Scan for the cell matching the given text and deliver its [x, y] coordinate at center. 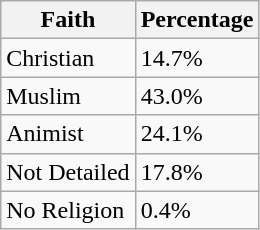
Faith [68, 20]
43.0% [197, 96]
Christian [68, 58]
14.7% [197, 58]
24.1% [197, 134]
0.4% [197, 210]
Muslim [68, 96]
Percentage [197, 20]
Not Detailed [68, 172]
Animist [68, 134]
No Religion [68, 210]
17.8% [197, 172]
